Output the (x, y) coordinate of the center of the cell containing the given text.  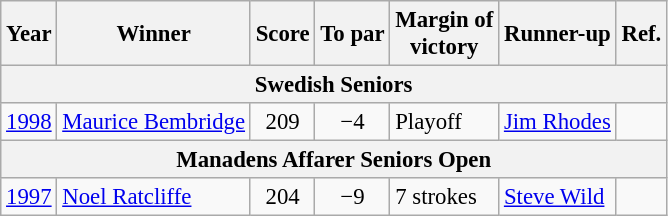
Jim Rhodes (558, 122)
1998 (29, 122)
To par (352, 34)
Noel Ratcliffe (154, 197)
209 (282, 122)
Runner-up (558, 34)
Manadens Affarer Seniors Open (334, 160)
−9 (352, 197)
Steve Wild (558, 197)
Ref. (641, 34)
Swedish Seniors (334, 85)
204 (282, 197)
Maurice Bembridge (154, 122)
Winner (154, 34)
Margin ofvictory (444, 34)
Year (29, 34)
Score (282, 34)
1997 (29, 197)
Playoff (444, 122)
−4 (352, 122)
7 strokes (444, 197)
